Detect which cell encompasses the target text, then output its [x, y] center coordinate. 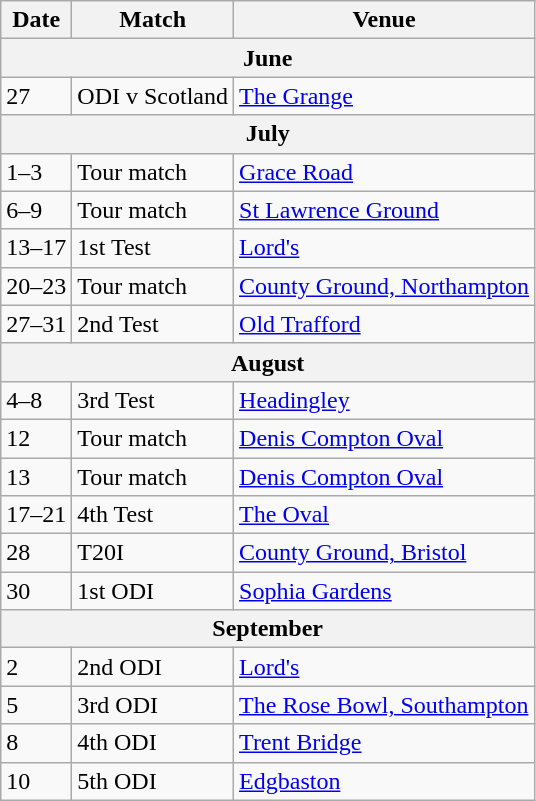
1st Test [153, 248]
27 [36, 96]
St Lawrence Ground [384, 210]
August [268, 362]
Date [36, 20]
Trent Bridge [384, 743]
6–9 [36, 210]
30 [36, 591]
The Rose Bowl, Southampton [384, 705]
10 [36, 781]
Edgbaston [384, 781]
2nd ODI [153, 667]
County Ground, Northampton [384, 286]
4th Test [153, 515]
1–3 [36, 172]
13 [36, 477]
8 [36, 743]
4th ODI [153, 743]
County Ground, Bristol [384, 553]
Old Trafford [384, 324]
28 [36, 553]
20–23 [36, 286]
Grace Road [384, 172]
12 [36, 438]
17–21 [36, 515]
September [268, 629]
2nd Test [153, 324]
T20I [153, 553]
July [268, 134]
3rd ODI [153, 705]
Venue [384, 20]
3rd Test [153, 400]
2 [36, 667]
Match [153, 20]
June [268, 58]
5th ODI [153, 781]
27–31 [36, 324]
The Oval [384, 515]
The Grange [384, 96]
ODI v Scotland [153, 96]
5 [36, 705]
1st ODI [153, 591]
Headingley [384, 400]
Sophia Gardens [384, 591]
13–17 [36, 248]
4–8 [36, 400]
